Extract the [X, Y] coordinate from the center of the cell holding the provided text.  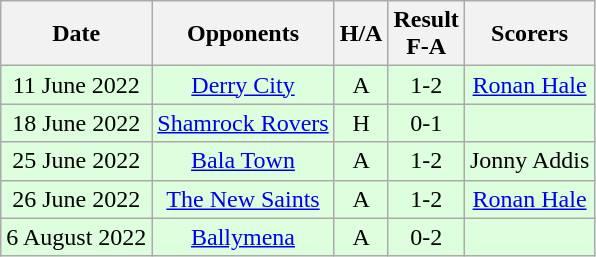
Derry City [243, 85]
0-2 [426, 237]
ResultF-A [426, 34]
Bala Town [243, 161]
11 June 2022 [76, 85]
0-1 [426, 123]
26 June 2022 [76, 199]
Shamrock Rovers [243, 123]
Jonny Addis [529, 161]
25 June 2022 [76, 161]
Opponents [243, 34]
The New Saints [243, 199]
18 June 2022 [76, 123]
H [361, 123]
Date [76, 34]
Scorers [529, 34]
Ballymena [243, 237]
6 August 2022 [76, 237]
H/A [361, 34]
